Output the (X, Y) coordinate of the center of the cell containing the given text.  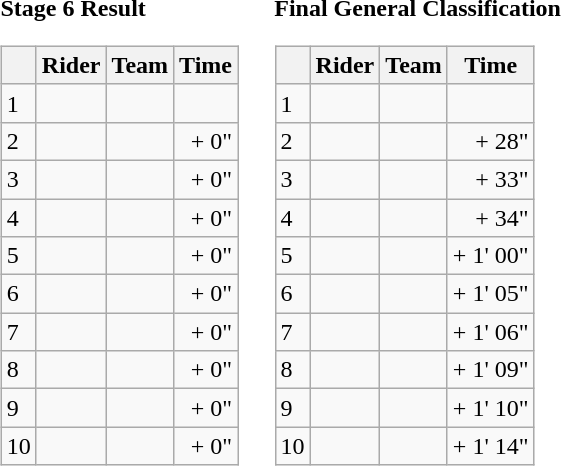
+ 1' 06" (490, 332)
+ 1' 00" (490, 256)
+ 28" (490, 141)
+ 34" (490, 217)
+ 1' 05" (490, 294)
+ 1' 14" (490, 446)
+ 1' 09" (490, 370)
+ 1' 10" (490, 408)
+ 33" (490, 179)
